From the cell containing the given text, extract its center point as [X, Y] coordinate. 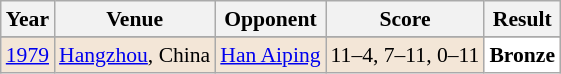
Bronze [522, 55]
Opponent [270, 19]
Hangzhou, China [134, 55]
Han Aiping [270, 55]
Score [406, 19]
Result [522, 19]
Venue [134, 19]
11–4, 7–11, 0–11 [406, 55]
1979 [28, 55]
Year [28, 19]
